Capture the cell that displays the provided text and extract its [X, Y] central coordinate. 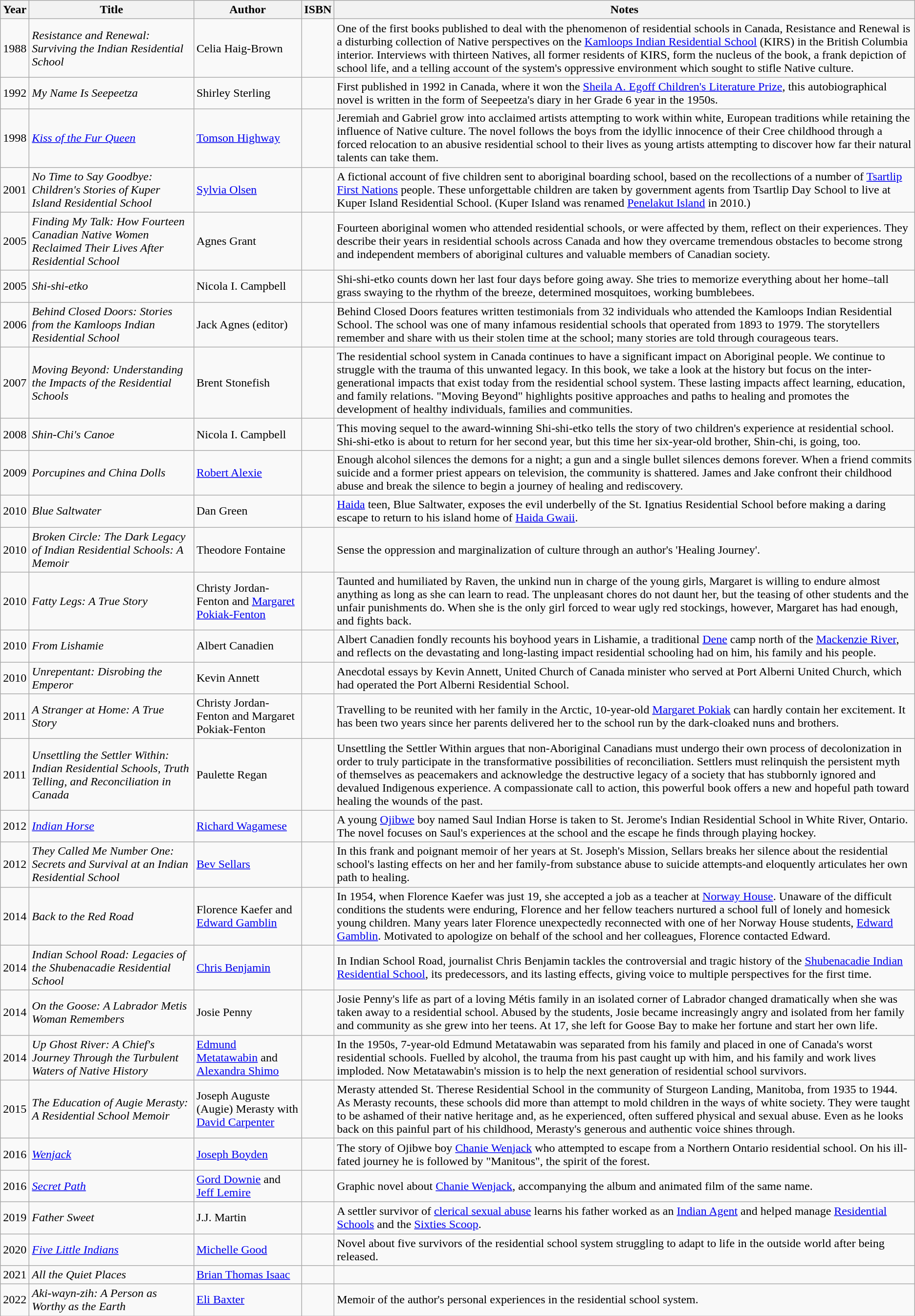
Wenjack [111, 1154]
Notes [625, 10]
Josie Penny [247, 1013]
Jack Agnes (editor) [247, 324]
Unsettling the Settler Within: Indian Residential Schools, Truth Telling, and Reconciliation in Canada [111, 775]
Indian School Road: Legacies of the Shubenacadie Residential School [111, 968]
Paulette Regan [247, 775]
2022 [15, 1300]
Gord Downie and Jeff Lemire [247, 1186]
My Name Is Seepeetza [111, 93]
Shirley Sterling [247, 93]
1988 [15, 48]
Edmund Metatawabin and Alexandra Shimo [247, 1057]
Agnes Grant [247, 241]
Graphic novel about Chanie Wenjack, accompanying the album and animated film of the same name. [625, 1186]
A Stranger at Home: A True Story [111, 716]
Theodore Fontaine [247, 549]
Shin-Chi's Canoe [111, 434]
Sylvia Olsen [247, 190]
2006 [15, 324]
2020 [15, 1249]
The Education of Augie Merasty: A Residential School Memoir [111, 1109]
Porcupines and China Dolls [111, 473]
2007 [15, 383]
Michelle Good [247, 1249]
2019 [15, 1218]
1998 [15, 138]
Shi-shi-etko [111, 286]
ISBN [318, 10]
2009 [15, 473]
2015 [15, 1109]
Novel about five survivors of the residential school system struggling to adapt to life in the outside world after being released. [625, 1249]
Richard Wagamese [247, 826]
Dan Green [247, 511]
Eli Baxter [247, 1300]
2021 [15, 1275]
Resistance and Renewal: Surviving the Indian Residential School [111, 48]
1992 [15, 93]
Father Sweet [111, 1218]
Joseph Boyden [247, 1154]
No Time to Say Goodbye: Children's Stories of Kuper Island Residential School [111, 190]
From Lishamie [111, 646]
Year [15, 10]
Author [247, 10]
J.J. Martin [247, 1218]
Secret Path [111, 1186]
Up Ghost River: A Chief's Journey Through the Turbulent Waters of Native History [111, 1057]
Memoir of the author's personal experiences in the residential school system. [625, 1300]
Unrepentant: Disrobing the Emperor [111, 678]
Back to the Red Road [111, 916]
Aki-wayn-zih: A Person as Worthy as the Earth [111, 1300]
Behind Closed Doors: Stories from the Kamloops Indian Residential School [111, 324]
Indian Horse [111, 826]
Title [111, 10]
2001 [15, 190]
Florence Kaefer and Edward Gamblin [247, 916]
Blue Saltwater [111, 511]
Kevin Annett [247, 678]
Kiss of the Fur Queen [111, 138]
On the Goose: A Labrador Metis Woman Remembers [111, 1013]
Chris Benjamin [247, 968]
Joseph Auguste (Augie) Merasty with David Carpenter [247, 1109]
2008 [15, 434]
Robert Alexie [247, 473]
A settler survivor of clerical sexual abuse learns his father worked as an Indian Agent and helped manage Residential Schools and the Sixties Scoop. [625, 1218]
Bev Sellars [247, 864]
Five Little Indians [111, 1249]
Fatty Legs: A True Story [111, 601]
Finding My Talk: How Fourteen Canadian Native Women Reclaimed Their Lives After Residential School [111, 241]
They Called Me Number One: Secrets and Survival at an Indian Residential School [111, 864]
Broken Circle: The Dark Legacy of Indian Residential Schools: A Memoir [111, 549]
Moving Beyond: Understanding the Impacts of the Residential Schools [111, 383]
Albert Canadien [247, 646]
Tomson Highway [247, 138]
All the Quiet Places [111, 1275]
Sense the oppression and marginalization of culture through an author's 'Healing Journey'. [625, 549]
Brian Thomas Isaac [247, 1275]
Celia Haig-Brown [247, 48]
Brent Stonefish [247, 383]
